Locate the cell with the specified text and output its (x, y) center coordinate. 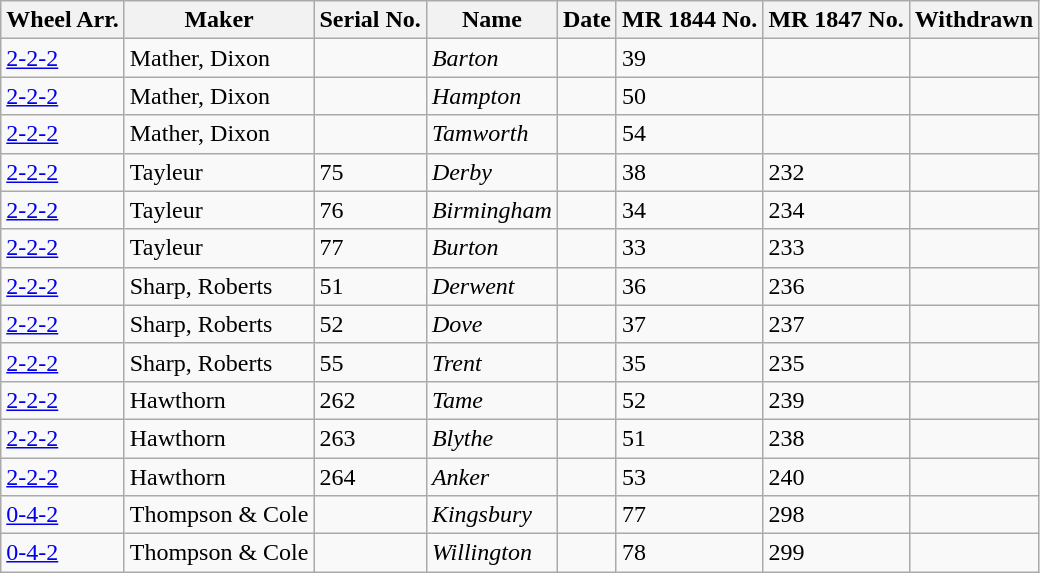
53 (689, 477)
Derby (492, 172)
Blythe (492, 438)
264 (370, 477)
Name (492, 20)
Birmingham (492, 210)
36 (689, 286)
232 (836, 172)
Maker (219, 20)
Tame (492, 400)
Date (586, 20)
Kingsbury (492, 515)
Hampton (492, 96)
Dove (492, 324)
Tamworth (492, 134)
298 (836, 515)
236 (836, 286)
Trent (492, 362)
239 (836, 400)
Anker (492, 477)
35 (689, 362)
33 (689, 248)
262 (370, 400)
39 (689, 58)
50 (689, 96)
75 (370, 172)
Serial No. (370, 20)
235 (836, 362)
240 (836, 477)
Willington (492, 553)
55 (370, 362)
MR 1844 No. (689, 20)
238 (836, 438)
237 (836, 324)
299 (836, 553)
Burton (492, 248)
76 (370, 210)
78 (689, 553)
233 (836, 248)
Wheel Arr. (62, 20)
54 (689, 134)
34 (689, 210)
263 (370, 438)
38 (689, 172)
Withdrawn (974, 20)
234 (836, 210)
Barton (492, 58)
37 (689, 324)
MR 1847 No. (836, 20)
Derwent (492, 286)
